Output the (x, y) coordinate of the center of the cell containing the given text.  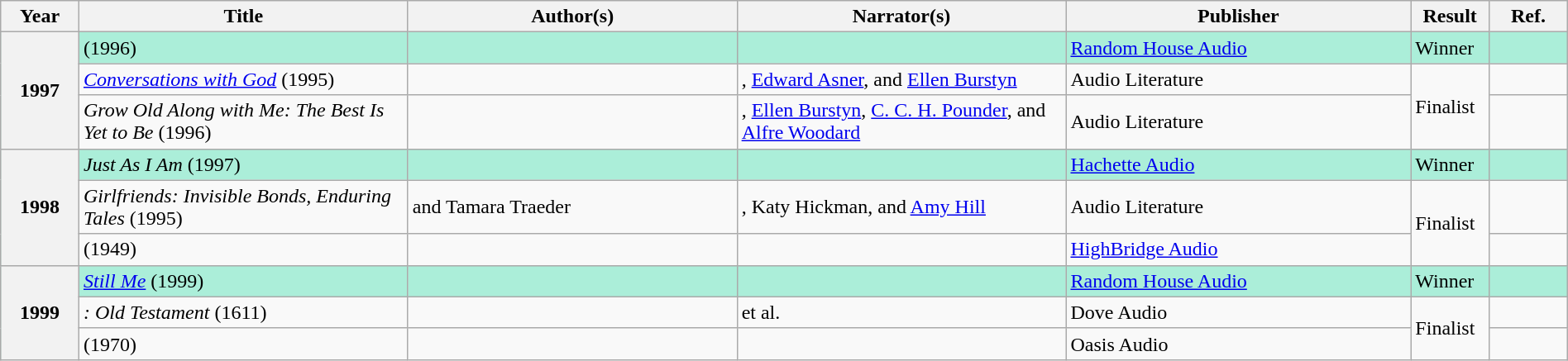
et al. (901, 312)
: Old Testament (1611) (243, 312)
Dove Audio (1239, 312)
1999 (40, 312)
Grow Old Along with Me: The Best Is Yet to Be (1996) (243, 122)
Result (1451, 17)
Author(s) (572, 17)
1998 (40, 207)
Narrator(s) (901, 17)
Ref. (1528, 17)
Publisher (1239, 17)
(1996) (243, 48)
Hachette Audio (1239, 164)
Conversations with God (1995) (243, 79)
Girlfriends: Invisible Bonds, Enduring Tales (1995) (243, 207)
Just As I Am (1997) (243, 164)
(1949) (243, 249)
Still Me (1999) (243, 281)
(1970) (243, 344)
Title (243, 17)
, Edward Asner, and Ellen Burstyn (901, 79)
and Tamara Traeder (572, 207)
, Ellen Burstyn, C. C. H. Pounder, and Alfre Woodard (901, 122)
, Katy Hickman, and Amy Hill (901, 207)
Oasis Audio (1239, 344)
HighBridge Audio (1239, 249)
1997 (40, 91)
Year (40, 17)
